Search for the cell housing the specified text and yield its (X, Y) center coordinate. 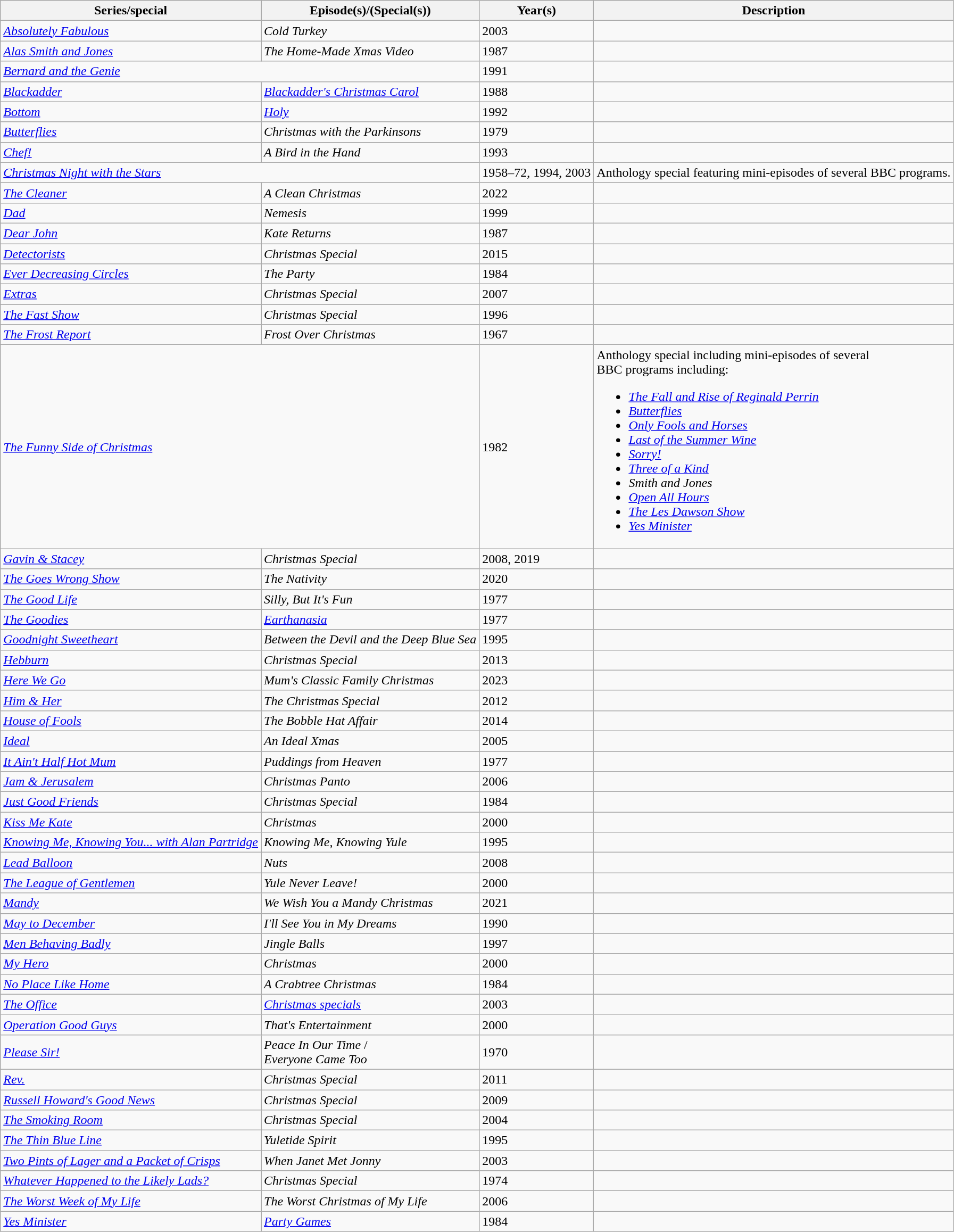
Lead Balloon (131, 863)
Yule Never Leave! (370, 883)
Chef! (131, 152)
Christmas Night with the Stars (240, 172)
2009 (536, 1100)
1974 (536, 1181)
1958–72, 1994, 2003 (536, 172)
The Good Life (131, 599)
The Worst Christmas of My Life (370, 1201)
2020 (536, 579)
1993 (536, 152)
The Funny Side of Christmas (240, 447)
2012 (536, 700)
Operation Good Guys (131, 1024)
Goodnight Sweetheart (131, 640)
House of Fools (131, 721)
Please Sir! (131, 1052)
Christmas with the Parkinsons (370, 132)
2022 (536, 193)
Here We Go (131, 680)
An Ideal Xmas (370, 741)
We Wish You a Mandy Christmas (370, 903)
Dear John (131, 233)
1997 (536, 944)
A Crabtree Christmas (370, 984)
A Clean Christmas (370, 193)
Dad (131, 213)
I'll See You in My Dreams (370, 923)
Anthology special featuring mini-episodes of several BBC programs. (774, 172)
Men Behaving Badly (131, 944)
The Cleaner (131, 193)
Christmas Panto (370, 782)
Rev. (131, 1079)
2021 (536, 903)
Knowing Me, Knowing Yule (370, 842)
Hebburn (131, 660)
Alas Smith and Jones (131, 51)
1991 (536, 71)
Russell Howard's Good News (131, 1100)
Nuts (370, 863)
1967 (536, 335)
Jingle Balls (370, 944)
Bottom (131, 112)
Description (774, 11)
2008 (536, 863)
Puddings from Heaven (370, 762)
Bernard and the Genie (240, 71)
2007 (536, 294)
Mandy (131, 903)
Mum's Classic Family Christmas (370, 680)
1979 (536, 132)
The Thin Blue Line (131, 1140)
1988 (536, 92)
2004 (536, 1120)
Him & Her (131, 700)
Ever Decreasing Circles (131, 274)
Gavin & Stacey (131, 559)
Yuletide Spirit (370, 1140)
Party Games (370, 1221)
The Goes Wrong Show (131, 579)
1992 (536, 112)
Kiss Me Kate (131, 822)
Frost Over Christmas (370, 335)
The Fast Show (131, 315)
The Smoking Room (131, 1120)
The Frost Report (131, 335)
The Bobble Hat Affair (370, 721)
Christmas specials (370, 1004)
1990 (536, 923)
1996 (536, 315)
Butterflies (131, 132)
Blackadder (131, 92)
The League of Gentlemen (131, 883)
2013 (536, 660)
A Bird in the Hand (370, 152)
Extras (131, 294)
The Worst Week of My Life (131, 1201)
1982 (536, 447)
Two Pints of Lager and a Packet of Crisps (131, 1161)
2023 (536, 680)
Knowing Me, Knowing You... with Alan Partridge (131, 842)
Just Good Friends (131, 802)
1999 (536, 213)
It Ain't Half Hot Mum (131, 762)
Jam & Jerusalem (131, 782)
The Home-Made Xmas Video (370, 51)
Yes Minister (131, 1221)
Peace In Our Time /Everyone Came Too (370, 1052)
Nemesis (370, 213)
1970 (536, 1052)
Episode(s)/(Special(s)) (370, 11)
Between the Devil and the Deep Blue Sea (370, 640)
Whatever Happened to the Likely Lads? (131, 1181)
Earthanasia (370, 619)
The Party (370, 274)
2015 (536, 254)
The Goodies (131, 619)
Holy (370, 112)
2008, 2019 (536, 559)
The Nativity (370, 579)
The Christmas Special (370, 700)
Year(s) (536, 11)
When Janet Met Jonny (370, 1161)
No Place Like Home (131, 984)
Ideal (131, 741)
Silly, But It's Fun (370, 599)
Absolutely Fabulous (131, 31)
May to December (131, 923)
Blackadder's Christmas Carol (370, 92)
Series/special (131, 11)
That's Entertainment (370, 1024)
Detectorists (131, 254)
2005 (536, 741)
Kate Returns (370, 233)
2011 (536, 1079)
My Hero (131, 964)
Cold Turkey (370, 31)
The Office (131, 1004)
2014 (536, 721)
